Determine the [X, Y] coordinate at the center of the cell enclosing the given text.  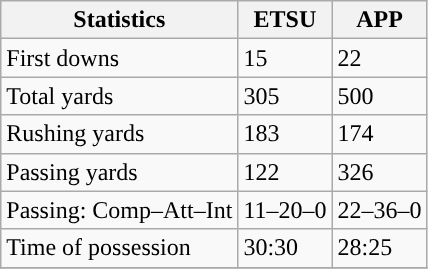
Statistics [120, 20]
174 [380, 134]
APP [380, 20]
22–36–0 [380, 210]
First downs [120, 58]
30:30 [285, 248]
326 [380, 172]
Passing yards [120, 172]
Passing: Comp–Att–Int [120, 210]
22 [380, 58]
Total yards [120, 96]
ETSU [285, 20]
11–20–0 [285, 210]
183 [285, 134]
28:25 [380, 248]
305 [285, 96]
Rushing yards [120, 134]
15 [285, 58]
Time of possession [120, 248]
122 [285, 172]
500 [380, 96]
